From the cell containing the given text, extract its center point as (X, Y) coordinate. 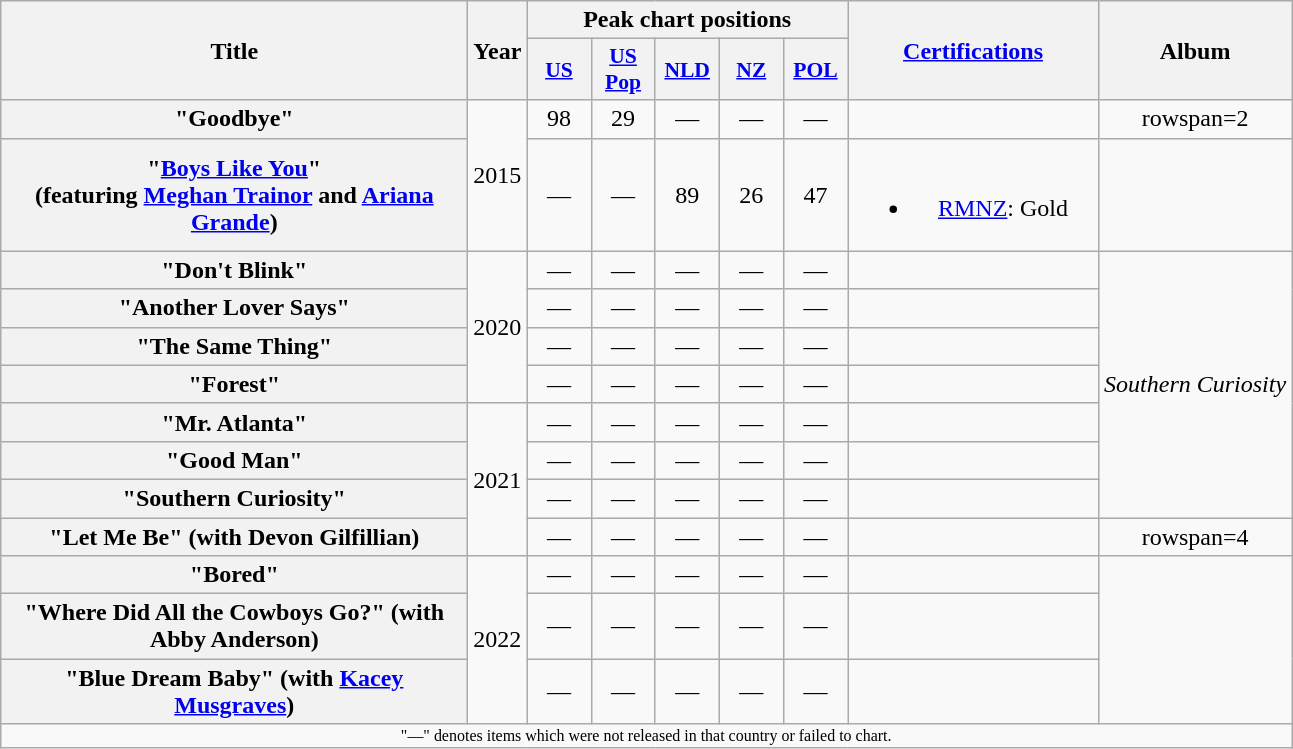
Certifications (974, 50)
2021 (498, 479)
26 (751, 194)
"Southern Curiosity" (234, 498)
"Goodbye" (234, 119)
Peak chart positions (688, 20)
"Bored" (234, 575)
NZ (751, 70)
"Don't Blink" (234, 270)
Title (234, 50)
Southern Curiosity (1196, 384)
US (559, 70)
"Good Man" (234, 460)
2020 (498, 327)
Album (1196, 50)
"Forest" (234, 384)
"Blue Dream Baby" (with Kacey Musgraves) (234, 692)
29 (623, 119)
"Boys Like You"(featuring Meghan Trainor and Ariana Grande) (234, 194)
"The Same Thing" (234, 346)
"—" denotes items which were not released in that country or failed to chart. (646, 736)
2015 (498, 176)
47 (815, 194)
rowspan=2 (1196, 119)
89 (687, 194)
"Where Did All the Cowboys Go?" (with Abby Anderson) (234, 626)
RMNZ: Gold (974, 194)
"Mr. Atlanta" (234, 422)
rowspan=4 (1196, 537)
2022 (498, 640)
USPop (623, 70)
"Let Me Be" (with Devon Gilfillian) (234, 537)
POL (815, 70)
"Another Lover Says" (234, 308)
98 (559, 119)
NLD (687, 70)
Year (498, 50)
